Provide the (X, Y) coordinate of the cell's center where the given text is located.  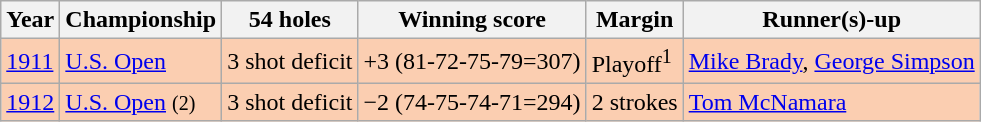
Playoff1 (634, 62)
Runner(s)-up (832, 20)
Championship (141, 20)
1911 (30, 62)
U.S. Open (2) (141, 102)
U.S. Open (141, 62)
2 strokes (634, 102)
+3 (81-72-75-79=307) (472, 62)
Winning score (472, 20)
54 holes (290, 20)
Margin (634, 20)
−2 (74-75-74-71=294) (472, 102)
Tom McNamara (832, 102)
Year (30, 20)
Mike Brady, George Simpson (832, 62)
1912 (30, 102)
